Detect which cell encompasses the target text, then output its [X, Y] center coordinate. 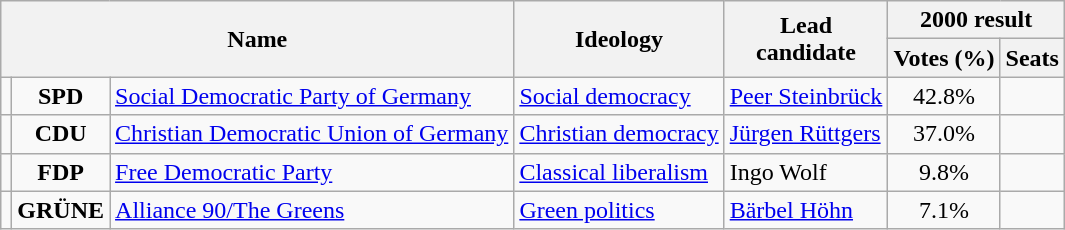
Social Democratic Party of Germany [312, 96]
Free Democratic Party [312, 172]
Social democracy [619, 96]
37.0% [944, 134]
Ingo Wolf [806, 172]
2000 result [976, 20]
Green politics [619, 210]
Alliance 90/The Greens [312, 210]
Classical liberalism [619, 172]
GRÜNE [61, 210]
Christian democracy [619, 134]
Peer Steinbrück [806, 96]
FDP [61, 172]
Ideology [619, 39]
Seats [1032, 58]
CDU [61, 134]
Jürgen Rüttgers [806, 134]
Leadcandidate [806, 39]
Bärbel Höhn [806, 210]
Votes (%) [944, 58]
9.8% [944, 172]
Christian Democratic Union of Germany [312, 134]
SPD [61, 96]
Name [258, 39]
42.8% [944, 96]
7.1% [944, 210]
